Return the [x, y] coordinate for the center point of the cell that contains the specified text.  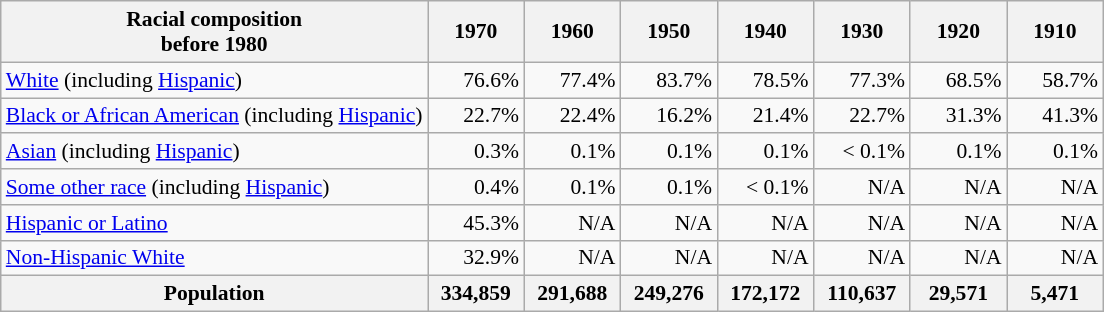
1970 [476, 32]
5,471 [1056, 294]
0.4% [476, 187]
41.3% [1056, 116]
Some other race (including Hispanic) [214, 187]
334,859 [476, 294]
16.2% [670, 116]
31.3% [958, 116]
45.3% [476, 223]
1940 [766, 32]
1910 [1056, 32]
249,276 [670, 294]
1930 [862, 32]
291,688 [572, 294]
21.4% [766, 116]
77.4% [572, 80]
Population [214, 294]
Asian (including Hispanic) [214, 152]
1950 [670, 32]
68.5% [958, 80]
Non-Hispanic White [214, 258]
Racial compositionbefore 1980 [214, 32]
22.4% [572, 116]
White (including Hispanic) [214, 80]
110,637 [862, 294]
172,172 [766, 294]
77.3% [862, 80]
1960 [572, 32]
29,571 [958, 294]
1920 [958, 32]
32.9% [476, 258]
83.7% [670, 80]
0.3% [476, 152]
Black or African American (including Hispanic) [214, 116]
Hispanic or Latino [214, 223]
78.5% [766, 80]
76.6% [476, 80]
58.7% [1056, 80]
